Locate the cell with the specified text and output its (X, Y) center coordinate. 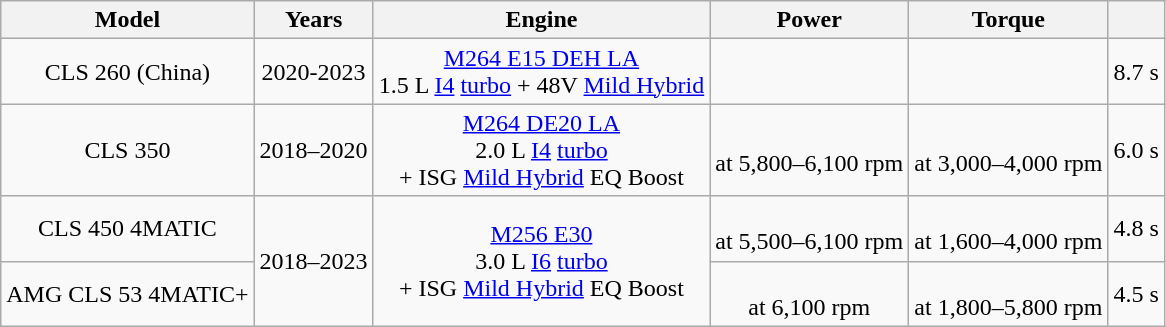
at 5,800–6,100 rpm (810, 150)
at 1,800–5,800 rpm (1008, 294)
Torque (1008, 20)
Engine (542, 20)
2018–2020 (314, 150)
Power (810, 20)
at 5,500–6,100 rpm (810, 228)
2018–2023 (314, 261)
M256 E30 3.0 L I6 turbo + ISG Mild Hybrid EQ Boost (542, 261)
at 3,000–4,000 rpm (1008, 150)
2020-2023 (314, 72)
8.7 s (1136, 72)
M264 E15 DEH LA 1.5 L I4 turbo + 48V Mild Hybrid (542, 72)
4.8 s (1136, 228)
at 6,100 rpm (810, 294)
AMG CLS 53 4MATIC+ (128, 294)
4.5 s (1136, 294)
CLS 260 (China) (128, 72)
Model (128, 20)
Years (314, 20)
at 1,600–4,000 rpm (1008, 228)
M264 DE20 LA 2.0 L I4 turbo + ISG Mild Hybrid EQ Boost (542, 150)
CLS 450 4MATIC (128, 228)
CLS 350 (128, 150)
6.0 s (1136, 150)
